Detect which cell encompasses the target text, then output its [X, Y] center coordinate. 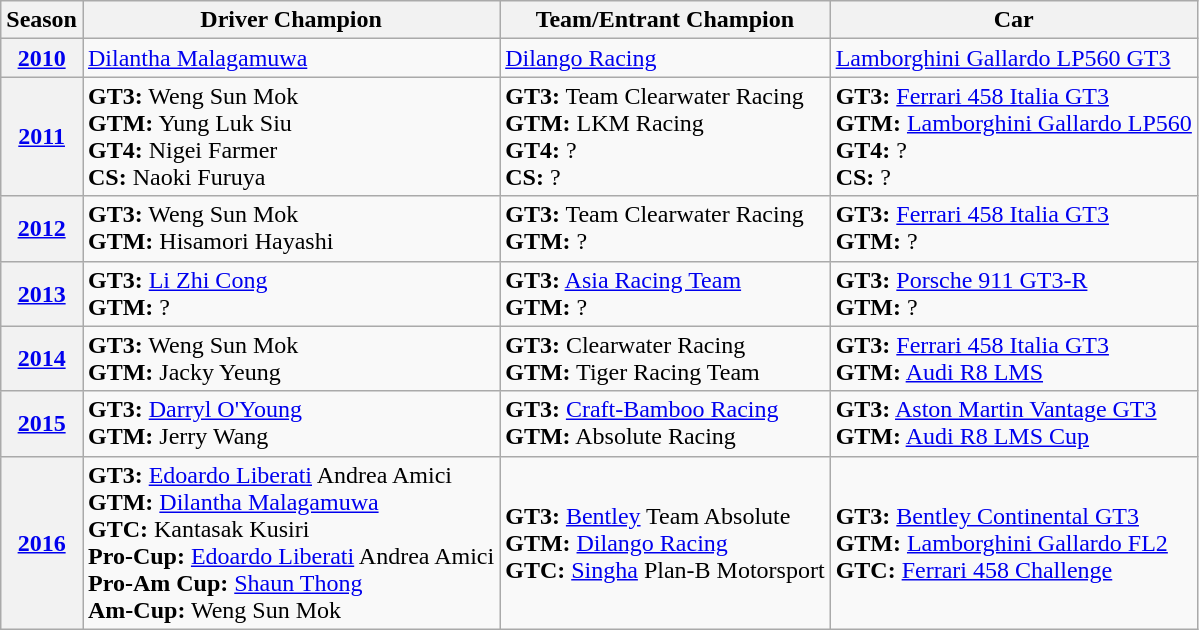
GT3: Li Zhi CongGTM: ? [290, 294]
2011 [42, 136]
2016 [42, 542]
Dilango Racing [665, 58]
GT3: Asia Racing TeamGTM: ? [665, 294]
GT3: Weng Sun MokGTM: Yung Luk SiuGT4: Nigei FarmerCS: Naoki Furuya [290, 136]
GT3: Clearwater RacingGTM: Tiger Racing Team [665, 358]
GT3: Aston Martin Vantage GT3GTM: Audi R8 LMS Cup [1014, 424]
2013 [42, 294]
Driver Champion [290, 20]
GT3: Team Clearwater RacingGTM: LKM RacingGT4: ?CS: ? [665, 136]
GT3: Ferrari 458 Italia GT3GTM: Lamborghini Gallardo LP560GT4: ?CS: ? [1014, 136]
GT3: Weng Sun MokGTM: Hisamori Hayashi [290, 228]
2010 [42, 58]
GT3: Weng Sun MokGTM: Jacky Yeung [290, 358]
2015 [42, 424]
GT3: Darryl O'YoungGTM: Jerry Wang [290, 424]
Season [42, 20]
2012 [42, 228]
GT3: Bentley Continental GT3GTM: Lamborghini Gallardo FL2GTC: Ferrari 458 Challenge [1014, 542]
GT3: Team Clearwater RacingGTM: ? [665, 228]
Car [1014, 20]
Dilantha Malagamuwa [290, 58]
GT3: Craft-Bamboo RacingGTM: Absolute Racing [665, 424]
GT3: Ferrari 458 Italia GT3GTM: Audi R8 LMS [1014, 358]
GT3: Ferrari 458 Italia GT3GTM: ? [1014, 228]
GT3: Bentley Team AbsoluteGTM: Dilango RacingGTC: Singha Plan-B Motorsport [665, 542]
Lamborghini Gallardo LP560 GT3 [1014, 58]
2014 [42, 358]
GT3: Porsche 911 GT3-RGTM: ? [1014, 294]
Team/Entrant Champion [665, 20]
